Determine the (x, y) coordinate at the center of the cell enclosing the given text.  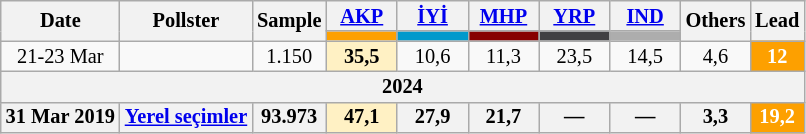
10,6 (432, 56)
31 Mar 2019 (60, 118)
2024 (402, 86)
YRP (574, 16)
47,1 (362, 118)
35,5 (362, 56)
3,3 (716, 118)
14,5 (646, 56)
27,9 (432, 118)
AKP (362, 16)
İYİ (432, 16)
93.973 (289, 118)
23,5 (574, 56)
Sample (289, 20)
21-23 Mar (60, 56)
11,3 (504, 56)
Date (60, 20)
1.150 (289, 56)
Yerel seçimler (186, 118)
4,6 (716, 56)
21,7 (504, 118)
MHP (504, 16)
IND (646, 16)
Others (716, 20)
19,2 (777, 118)
12 (777, 56)
Lead (777, 20)
Pollster (186, 20)
